Scan for the cell matching the given text and deliver its [x, y] coordinate at center. 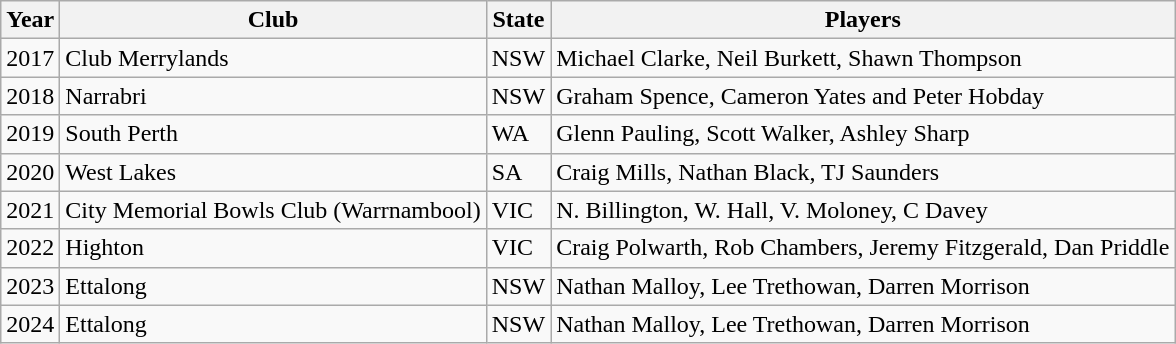
Graham Spence, Cameron Yates and Peter Hobday [863, 96]
South Perth [273, 134]
2023 [30, 286]
Glenn Pauling, Scott Walker, Ashley Sharp [863, 134]
2021 [30, 210]
Michael Clarke, Neil Burkett, Shawn Thompson [863, 58]
Narrabri [273, 96]
Craig Polwarth, Rob Chambers, Jeremy Fitzgerald, Dan Priddle [863, 248]
2018 [30, 96]
2024 [30, 324]
West Lakes [273, 172]
WA [518, 134]
Players [863, 20]
Club [273, 20]
Craig Mills, Nathan Black, TJ Saunders [863, 172]
2019 [30, 134]
N. Billington, W. Hall, V. Moloney, C Davey [863, 210]
2020 [30, 172]
State [518, 20]
City Memorial Bowls Club (Warrnambool) [273, 210]
Year [30, 20]
Club Merrylands [273, 58]
Highton [273, 248]
SA [518, 172]
2022 [30, 248]
2017 [30, 58]
